From the cell containing the given text, extract its center point as (X, Y) coordinate. 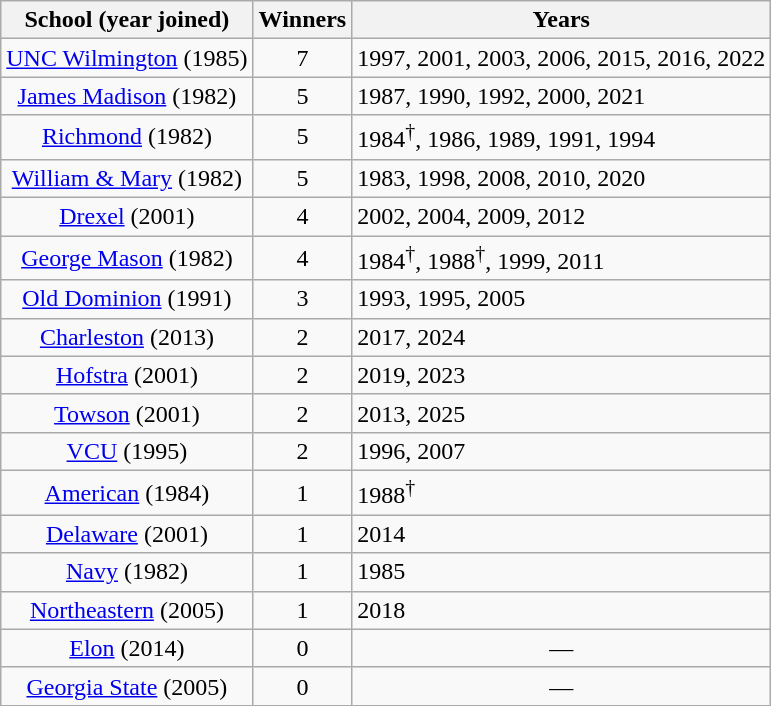
1996, 2007 (562, 451)
1988† (562, 492)
3 (302, 299)
2014 (562, 534)
Winners (302, 20)
1984†, 1986, 1989, 1991, 1994 (562, 138)
1997, 2001, 2003, 2006, 2015, 2016, 2022 (562, 58)
1983, 1998, 2008, 2010, 2020 (562, 178)
Richmond (1982) (127, 138)
VCU (1995) (127, 451)
Navy (1982) (127, 572)
Hofstra (2001) (127, 375)
Years (562, 20)
2019, 2023 (562, 375)
Northeastern (2005) (127, 610)
George Mason (1982) (127, 258)
William & Mary (1982) (127, 178)
1984†, 1988†, 1999, 2011 (562, 258)
2017, 2024 (562, 337)
1993, 1995, 2005 (562, 299)
1987, 1990, 1992, 2000, 2021 (562, 96)
Charleston (2013) (127, 337)
UNC Wilmington (1985) (127, 58)
James Madison (1982) (127, 96)
School (year joined) (127, 20)
Georgia State (2005) (127, 686)
2002, 2004, 2009, 2012 (562, 217)
Elon (2014) (127, 648)
Old Dominion (1991) (127, 299)
2013, 2025 (562, 413)
American (1984) (127, 492)
Towson (2001) (127, 413)
2018 (562, 610)
Delaware (2001) (127, 534)
7 (302, 58)
Drexel (2001) (127, 217)
1985 (562, 572)
